Capture the cell that displays the provided text and extract its [X, Y] central coordinate. 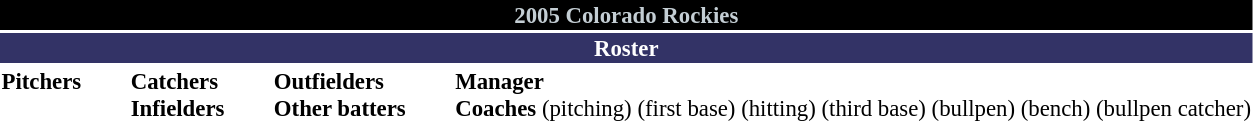
2005 Colorado Rockies [626, 15]
Roster [626, 48]
